Find where the given text appears and provide that cell's center as (X, Y) coordinate. 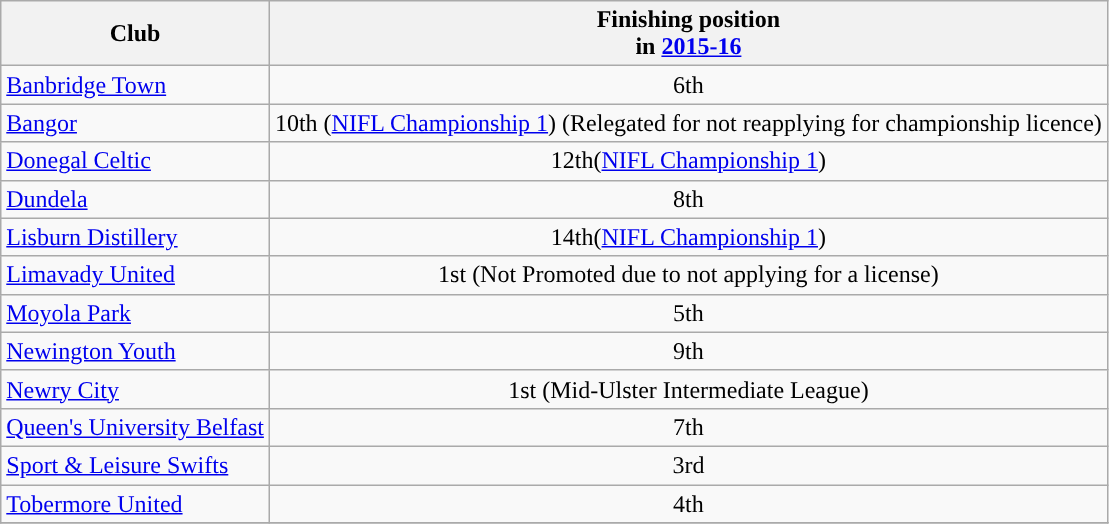
Banbridge Town (136, 85)
10th (NIFL Championship 1) (Relegated for not reapplying for championship licence) (688, 123)
Tobermore United (136, 503)
Dundela (136, 199)
Limavady United (136, 275)
Sport & Leisure Swifts (136, 465)
Moyola Park (136, 313)
1st (Mid-Ulster Intermediate League) (688, 389)
Lisburn Distillery (136, 237)
4th (688, 503)
1st (Not Promoted due to not applying for a license) (688, 275)
6th (688, 85)
Queen's University Belfast (136, 427)
Newington Youth (136, 351)
Newry City (136, 389)
14th(NIFL Championship 1) (688, 237)
7th (688, 427)
Finishing positionin 2015-16 (688, 34)
9th (688, 351)
12th(NIFL Championship 1) (688, 161)
Donegal Celtic (136, 161)
5th (688, 313)
8th (688, 199)
Bangor (136, 123)
Club (136, 34)
3rd (688, 465)
